Return the [X, Y] coordinate for the center point of the cell that contains the specified text.  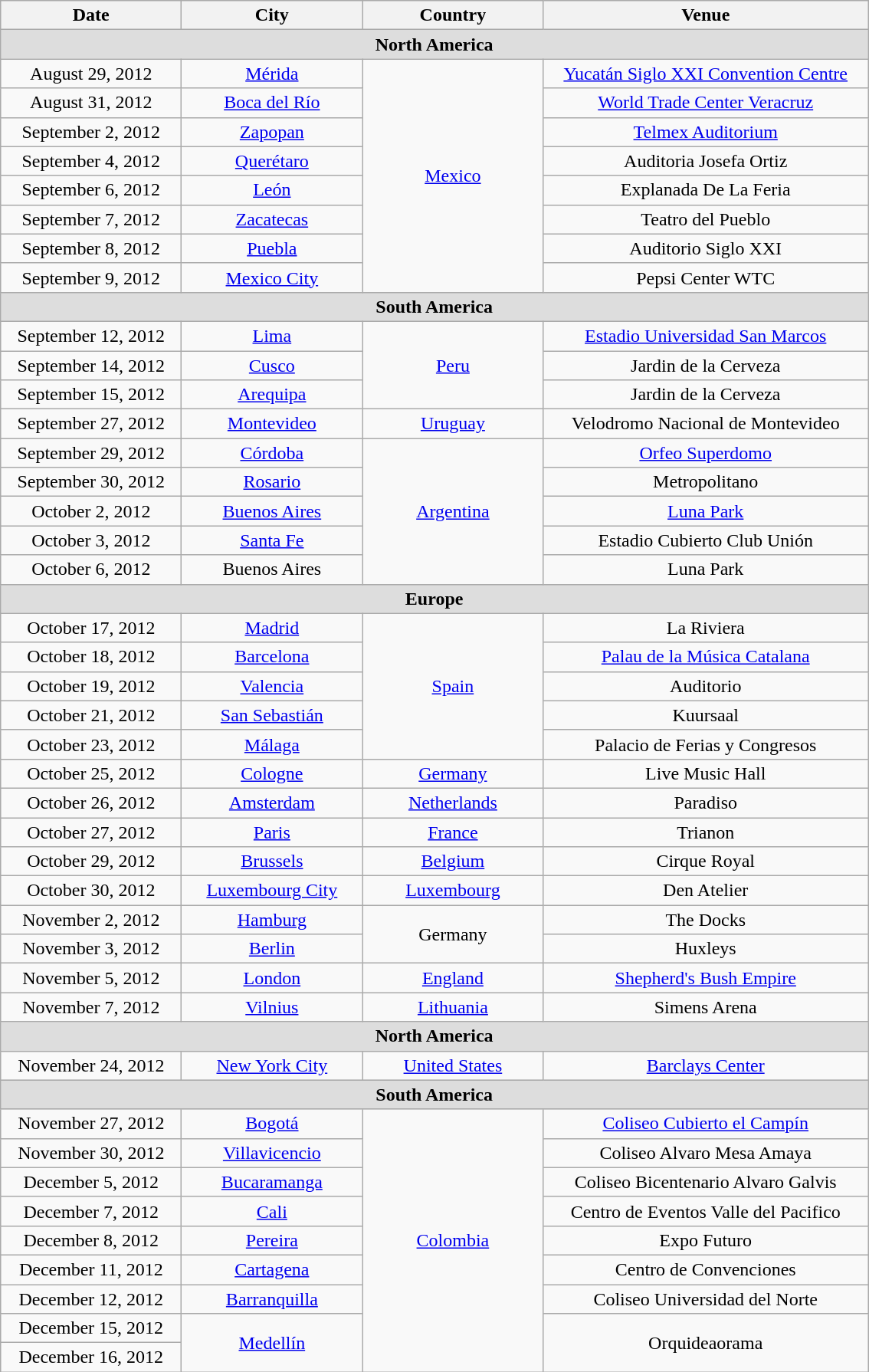
August 31, 2012 [91, 103]
Montevideo [272, 424]
Cologne [272, 773]
Teatro del Pueblo [706, 219]
November 7, 2012 [91, 1007]
Cusco [272, 366]
Yucatán Siglo XXI Convention Centre [706, 74]
City [272, 15]
Kuursaal [706, 715]
San Sebastián [272, 715]
Paris [272, 832]
Live Music Hall [706, 773]
Auditorio Siglo XXI [706, 248]
Coliseo Alvaro Mesa Amaya [706, 1153]
October 18, 2012 [91, 657]
Huxleys [706, 949]
World Trade Center Veracruz [706, 103]
December 5, 2012 [91, 1182]
Santa Fe [272, 540]
Coliseo Cubierto el Campín [706, 1124]
Vilnius [272, 1007]
September 29, 2012 [91, 453]
Mérida [272, 74]
London [272, 978]
Mexico City [272, 277]
Velodromo Nacional de Montevideo [706, 424]
Puebla [272, 248]
Hamburg [272, 920]
Querétaro [272, 161]
September 7, 2012 [91, 219]
October 2, 2012 [91, 511]
Auditorio [706, 686]
Estadio Universidad San Marcos [706, 336]
September 6, 2012 [91, 190]
Medellín [272, 1343]
Brussels [272, 862]
September 2, 2012 [91, 132]
Bogotá [272, 1124]
Palau de la Música Catalana [706, 657]
October 25, 2012 [91, 773]
Venue [706, 15]
Cirque Royal [706, 862]
Argentina [453, 511]
November 30, 2012 [91, 1153]
Pereira [272, 1240]
September 12, 2012 [91, 336]
Estadio Cubierto Club Unión [706, 540]
Coliseo Universidad del Norte [706, 1299]
Centro de Convenciones [706, 1269]
November 27, 2012 [91, 1124]
England [453, 978]
Málaga [272, 744]
Paradiso [706, 803]
Belgium [453, 862]
Cali [272, 1211]
Centro de Eventos Valle del Pacifico [706, 1211]
December 8, 2012 [91, 1240]
Rosario [272, 482]
La Riviera [706, 628]
Luxembourg [453, 891]
September 9, 2012 [91, 277]
December 11, 2012 [91, 1269]
October 3, 2012 [91, 540]
United States [453, 1065]
Coliseo Bicentenario Alvaro Galvis [706, 1182]
Berlin [272, 949]
September 27, 2012 [91, 424]
Valencia [272, 686]
December 16, 2012 [91, 1357]
New York City [272, 1065]
Barclays Center [706, 1065]
December 12, 2012 [91, 1299]
Palacio de Ferias y Congresos [706, 744]
October 21, 2012 [91, 715]
September 14, 2012 [91, 366]
Telmex Auditorium [706, 132]
October 23, 2012 [91, 744]
Boca del Río [272, 103]
Trianon [706, 832]
Mexico [453, 176]
October 29, 2012 [91, 862]
October 17, 2012 [91, 628]
León [272, 190]
Pepsi Center WTC [706, 277]
December 7, 2012 [91, 1211]
Barranquilla [272, 1299]
Auditoria Josefa Ortiz [706, 161]
Netherlands [453, 803]
November 2, 2012 [91, 920]
October 30, 2012 [91, 891]
Uruguay [453, 424]
August 29, 2012 [91, 74]
Amsterdam [272, 803]
October 19, 2012 [91, 686]
Simens Arena [706, 1007]
Zacatecas [272, 219]
Bucaramanga [272, 1182]
Colombia [453, 1240]
October 27, 2012 [91, 832]
Zapopan [272, 132]
Country [453, 15]
September 8, 2012 [91, 248]
Date [91, 15]
September 30, 2012 [91, 482]
Lithuania [453, 1007]
October 6, 2012 [91, 569]
Córdoba [272, 453]
Explanada De La Feria [706, 190]
Luxembourg City [272, 891]
Orfeo Superdomo [706, 453]
Den Atelier [706, 891]
Expo Futuro [706, 1240]
The Docks [706, 920]
September 4, 2012 [91, 161]
France [453, 832]
October 26, 2012 [91, 803]
Cartagena [272, 1269]
Europe [434, 599]
Madrid [272, 628]
Metropolitano [706, 482]
November 5, 2012 [91, 978]
December 15, 2012 [91, 1328]
November 3, 2012 [91, 949]
Villavicencio [272, 1153]
November 24, 2012 [91, 1065]
Lima [272, 336]
Barcelona [272, 657]
Arequipa [272, 395]
Peru [453, 365]
September 15, 2012 [91, 395]
Spain [453, 686]
Orquideaorama [706, 1343]
Shepherd's Bush Empire [706, 978]
